Locate the cell with the specified text and output its (x, y) center coordinate. 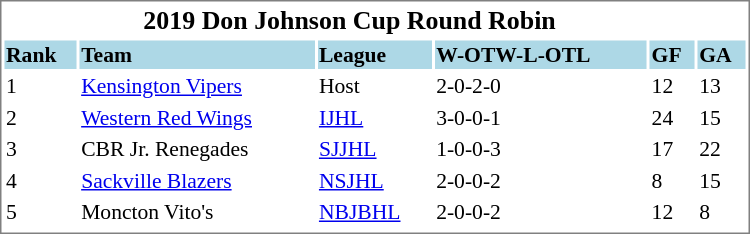
2 (40, 118)
IJHL (374, 118)
24 (672, 118)
13 (722, 86)
W-OTW-L-OTL (541, 54)
5 (40, 212)
22 (722, 149)
4 (40, 180)
Host (374, 86)
Western Red Wings (198, 118)
Sackville Blazers (198, 180)
3-0-0-1 (541, 118)
Team (198, 54)
SJJHL (374, 149)
1-0-0-3 (541, 149)
3 (40, 149)
Kensington Vipers (198, 86)
Rank (40, 54)
NSJHL (374, 180)
League (374, 54)
GA (722, 54)
1 (40, 86)
2019 Don Johnson Cup Round Robin (349, 20)
2-0-2-0 (541, 86)
Moncton Vito's (198, 212)
GF (672, 54)
CBR Jr. Renegades (198, 149)
NBJBHL (374, 212)
17 (672, 149)
